Identify which cell holds the provided text, then report its [X, Y] central coordinate. 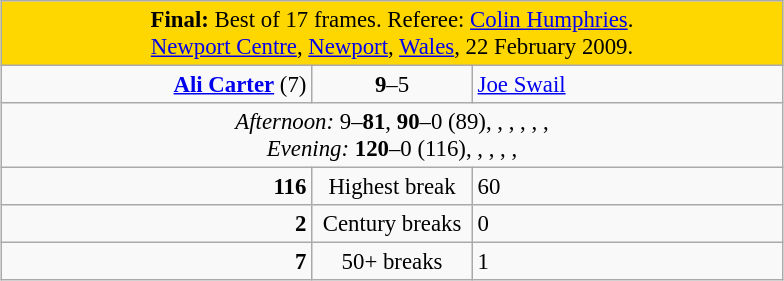
7 [156, 262]
2 [156, 224]
Final: Best of 17 frames. Referee: Colin Humphries.Newport Centre, Newport, Wales, 22 February 2009. [392, 34]
Ali Carter (7) [156, 85]
9–5 [392, 85]
50+ breaks [392, 262]
60 [628, 187]
Century breaks [392, 224]
116 [156, 187]
Afternoon: 9–81, 90–0 (89), , , , , , Evening: 120–0 (116), , , , , [392, 136]
0 [628, 224]
1 [628, 262]
Highest break [392, 187]
Joe Swail [628, 85]
